Detect which cell encompasses the target text, then output its (x, y) center coordinate. 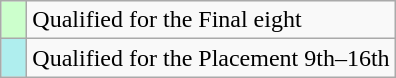
Qualified for the Placement 9th–16th (211, 58)
Qualified for the Final eight (211, 20)
